Find where the given text appears and provide that cell's center as (x, y) coordinate. 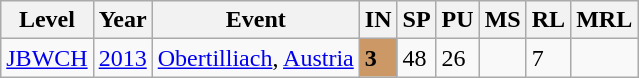
26 (458, 58)
JBWCH (47, 58)
Year (122, 20)
Obertilliach, Austria (256, 58)
Event (256, 20)
IN (378, 20)
SP (416, 20)
MRL (604, 20)
Level (47, 20)
PU (458, 20)
2013 (122, 58)
7 (548, 58)
3 (378, 58)
MS (502, 20)
48 (416, 58)
RL (548, 20)
